Locate the cell with the specified text and output its [X, Y] center coordinate. 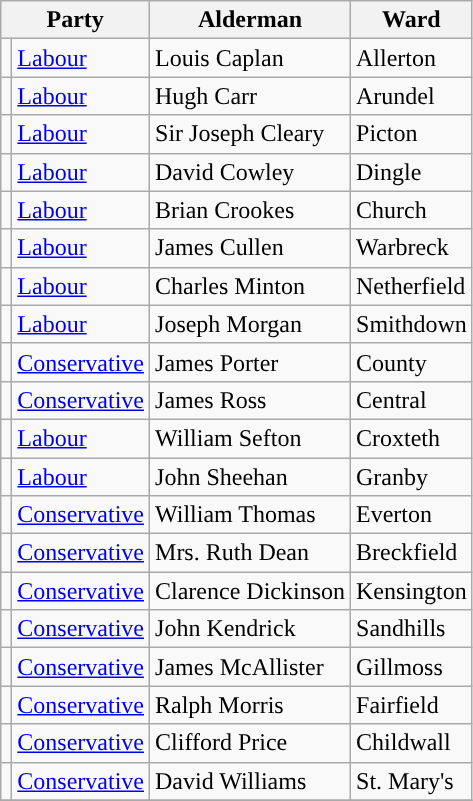
Clarence Dickinson [250, 591]
Breckfield [412, 553]
Brian Crookes [250, 210]
John Kendrick [250, 629]
Everton [412, 515]
James Ross [250, 400]
James Porter [250, 362]
Ward [412, 20]
Hugh Carr [250, 96]
David Cowley [250, 172]
Gillmoss [412, 667]
Central [412, 400]
Sandhills [412, 629]
John Sheehan [250, 477]
James McAllister [250, 667]
Smithdown [412, 324]
David Williams [250, 781]
Charles Minton [250, 286]
Warbreck [412, 248]
Granby [412, 477]
Church [412, 210]
Sir Joseph Cleary [250, 134]
Picton [412, 134]
Alderman [250, 20]
Arundel [412, 96]
Netherfield [412, 286]
Clifford Price [250, 743]
William Thomas [250, 515]
Mrs. Ruth Dean [250, 553]
James Cullen [250, 248]
Allerton [412, 58]
Childwall [412, 743]
Joseph Morgan [250, 324]
Dingle [412, 172]
Louis Caplan [250, 58]
William Sefton [250, 438]
Kensington [412, 591]
County [412, 362]
Party [76, 20]
Ralph Morris [250, 705]
Croxteth [412, 438]
St. Mary's [412, 781]
Fairfield [412, 705]
